Locate the cell with the specified text and output its [X, Y] center coordinate. 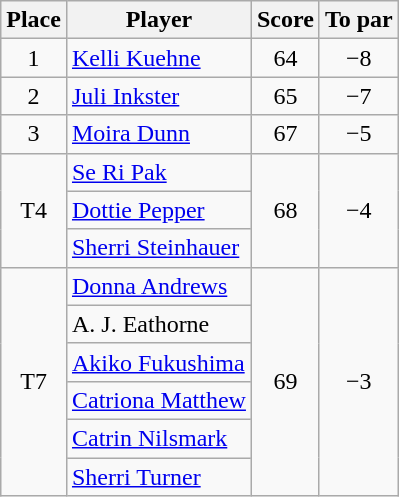
−5 [358, 134]
Kelli Kuehne [158, 58]
65 [285, 96]
Donna Andrews [158, 286]
Player [158, 20]
T7 [34, 381]
67 [285, 134]
Sherri Turner [158, 477]
Score [285, 20]
Sherri Steinhauer [158, 248]
64 [285, 58]
1 [34, 58]
−4 [358, 210]
Dottie Pepper [158, 210]
−3 [358, 381]
Akiko Fukushima [158, 362]
T4 [34, 210]
Moira Dunn [158, 134]
Catriona Matthew [158, 400]
−8 [358, 58]
A. J. Eathorne [158, 324]
3 [34, 134]
Catrin Nilsmark [158, 438]
To par [358, 20]
Se Ri Pak [158, 172]
2 [34, 96]
68 [285, 210]
69 [285, 381]
Place [34, 20]
−7 [358, 96]
Juli Inkster [158, 96]
